Locate the cell with the specified text and output its (X, Y) center coordinate. 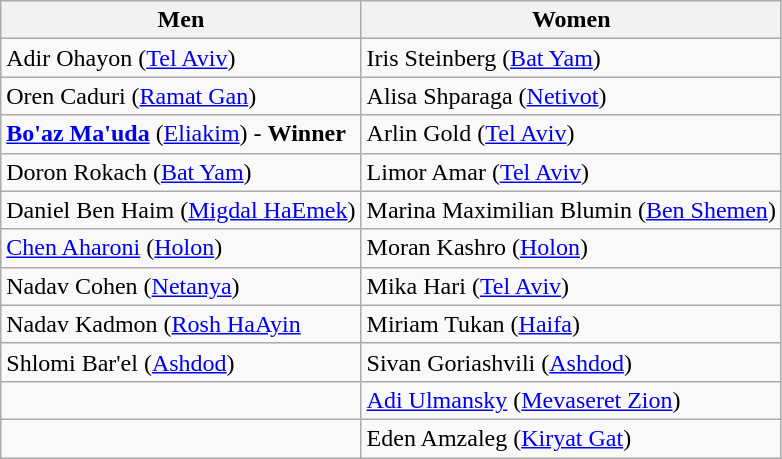
Shlomi Bar'el (Ashdod) (181, 362)
Marina Maximilian Blumin (Ben Shemen) (571, 210)
Adir Ohayon (Tel Aviv) (181, 58)
Eden Amzaleg (Kiryat Gat) (571, 438)
Daniel Ben Haim (Migdal HaEmek) (181, 210)
Alisa Shparaga (Netivot) (571, 96)
Mika Hari (Tel Aviv) (571, 286)
Chen Aharoni (Holon) (181, 248)
Doron Rokach (Bat Yam) (181, 172)
Adi Ulmansky (Mevaseret Zion) (571, 400)
Nadav Cohen (Netanya) (181, 286)
Iris Steinberg (Bat Yam) (571, 58)
Bo'az Ma'uda (Eliakim) - Winner (181, 134)
Miriam Tukan (Haifa) (571, 324)
Men (181, 20)
Limor Amar (Tel Aviv) (571, 172)
Moran Kashro (Holon) (571, 248)
Women (571, 20)
Arlin Gold (Tel Aviv) (571, 134)
Nadav Kadmon (Rosh HaAyin (181, 324)
Sivan Goriashvili (Ashdod) (571, 362)
Oren Caduri (Ramat Gan) (181, 96)
